Find where the given text appears and provide that cell's center as (X, Y) coordinate. 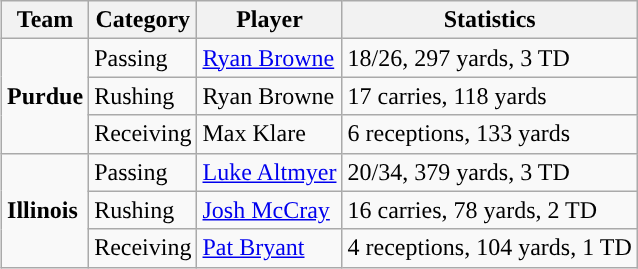
Josh McCray (270, 210)
Pat Bryant (270, 248)
6 receptions, 133 yards (490, 134)
Purdue (46, 96)
Max Klare (270, 134)
18/26, 297 yards, 3 TD (490, 58)
Statistics (490, 20)
Player (270, 20)
20/34, 379 yards, 3 TD (490, 172)
4 receptions, 104 yards, 1 TD (490, 248)
16 carries, 78 yards, 2 TD (490, 210)
Category (143, 20)
Luke Altmyer (270, 172)
Team (46, 20)
17 carries, 118 yards (490, 96)
Illinois (46, 210)
